Pinpoint the cell where the given text exists, returning its [x, y] midpoint coordinate. 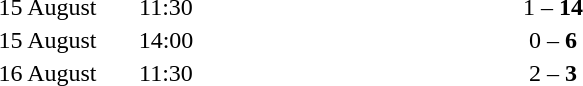
14:00 [166, 40]
